Capture the cell that displays the provided text and extract its [x, y] central coordinate. 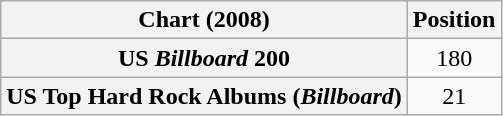
Chart (2008) [204, 20]
180 [454, 58]
21 [454, 96]
Position [454, 20]
US Billboard 200 [204, 58]
US Top Hard Rock Albums (Billboard) [204, 96]
